Pinpoint the cell where the given text exists, returning its (X, Y) midpoint coordinate. 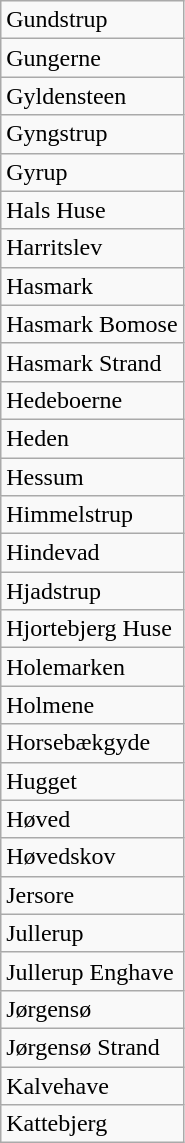
Gungerne (92, 58)
Jørgensø (92, 1009)
Gundstrup (92, 20)
Hessum (92, 477)
Jersore (92, 895)
Høvedskov (92, 857)
Kalvehave (92, 1085)
Gyldensteen (92, 96)
Jørgensø Strand (92, 1047)
Himmelstrup (92, 515)
Hals Huse (92, 210)
Jullerup (92, 933)
Heden (92, 438)
Høved (92, 819)
Hedeboerne (92, 400)
Hasmark Bomose (92, 324)
Hugget (92, 781)
Gyngstrup (92, 134)
Horsebækgyde (92, 743)
Hasmark (92, 286)
Kattebjerg (92, 1124)
Hasmark Strand (92, 362)
Jullerup Enghave (92, 971)
Hindevad (92, 553)
Hjadstrup (92, 591)
Hjortebjerg Huse (92, 629)
Harritslev (92, 248)
Gyrup (92, 172)
Holmene (92, 705)
Holemarken (92, 667)
